Identify which cell holds the provided text, then report its [x, y] central coordinate. 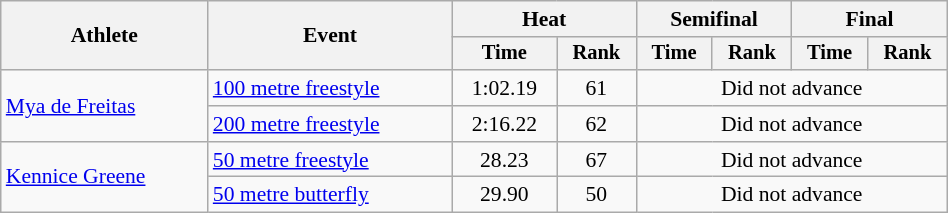
Event [330, 36]
Semifinal [714, 19]
Athlete [104, 36]
Mya de Freitas [104, 106]
200 metre freestyle [330, 124]
50 metre butterfly [330, 195]
Final [870, 19]
61 [597, 88]
29.90 [504, 195]
100 metre freestyle [330, 88]
62 [597, 124]
Kennice Greene [104, 178]
Heat [544, 19]
1:02.19 [504, 88]
2:16.22 [504, 124]
50 metre freestyle [330, 160]
28.23 [504, 160]
67 [597, 160]
50 [597, 195]
